Find where the given text appears and provide that cell's center as [X, Y] coordinate. 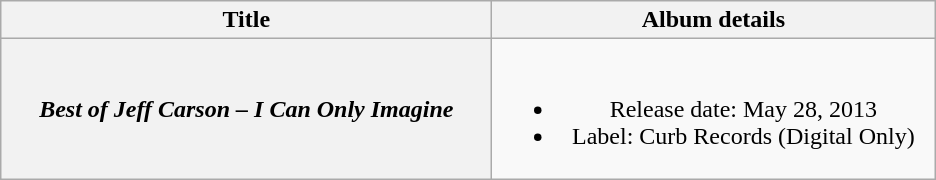
Title [246, 20]
Release date: May 28, 2013Label: Curb Records (Digital Only) [714, 109]
Album details [714, 20]
Best of Jeff Carson – I Can Only Imagine [246, 109]
